Locate the cell with the specified text and output its [X, Y] center coordinate. 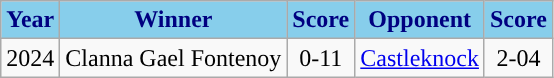
Year [30, 20]
0-11 [321, 58]
Opponent [420, 20]
2-04 [518, 58]
Winner [174, 20]
Clanna Gael Fontenoy [174, 58]
Castleknock [420, 58]
2024 [30, 58]
